Extract the [X, Y] coordinate from the center of the cell holding the provided text.  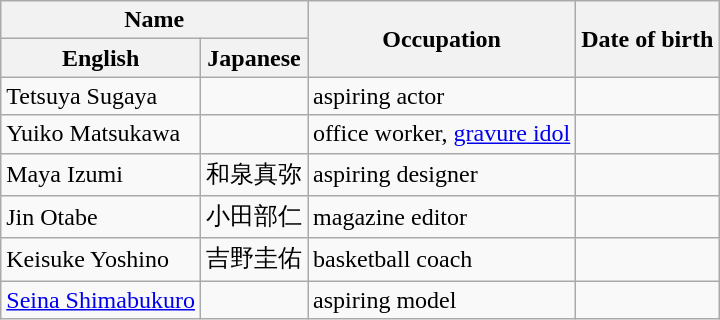
小田部仁 [254, 218]
office worker, gravure idol [442, 134]
Seina Shimabukuro [101, 300]
Name [154, 20]
Yuiko Matsukawa [101, 134]
English [101, 58]
aspiring model [442, 300]
Maya Izumi [101, 174]
aspiring actor [442, 96]
吉野圭佑 [254, 260]
magazine editor [442, 218]
basketball coach [442, 260]
Keisuke Yoshino [101, 260]
Tetsuya Sugaya [101, 96]
aspiring designer [442, 174]
Date of birth [648, 39]
Jin Otabe [101, 218]
Japanese [254, 58]
Occupation [442, 39]
和泉真弥 [254, 174]
